Provide the (X, Y) coordinate of the cell's center where the given text is located.  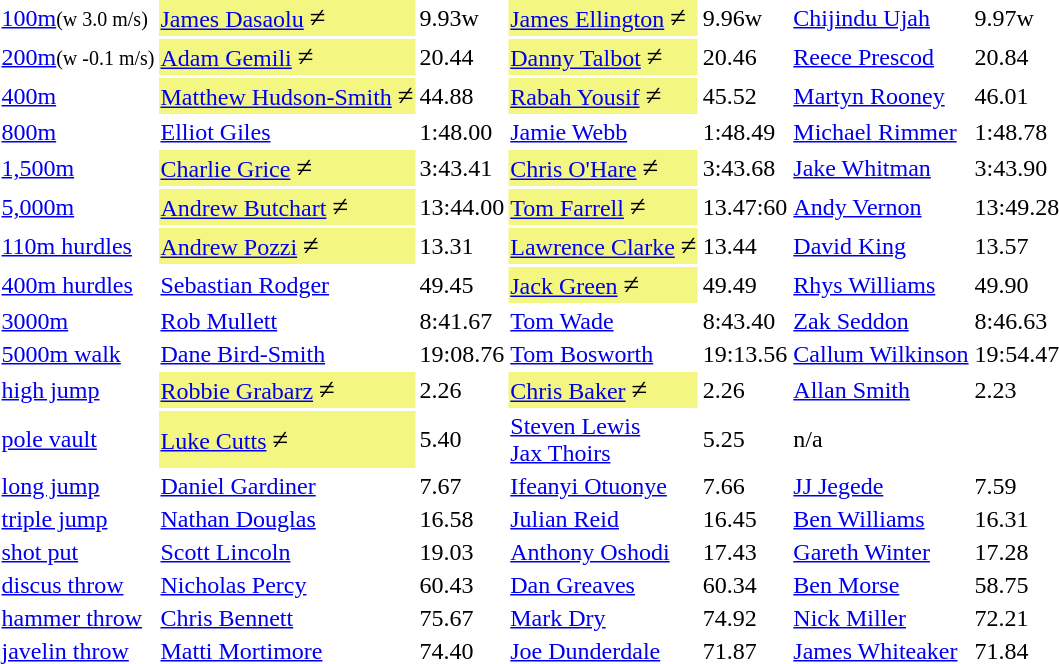
Nathan Douglas (287, 519)
Dan Greaves (604, 585)
44.88 (462, 96)
Allan Smith (881, 390)
5,000m (78, 207)
1,500m (78, 168)
Matthew Hudson-Smith ≠ (287, 96)
James Ellington ≠ (604, 18)
Rhys Williams (881, 285)
Andrew Butchart ≠ (287, 207)
Callum Wilkinson (881, 354)
45.52 (745, 96)
Steven Lewis Jax Thoirs (604, 440)
Ben Morse (881, 585)
16.58 (462, 519)
1:48.49 (745, 132)
9.93w (462, 18)
75.67 (462, 618)
8:43.40 (745, 321)
19:13.56 (745, 354)
Jamie Webb (604, 132)
400m (78, 96)
49.49 (745, 285)
Chris O'Hare ≠ (604, 168)
Reece Prescod (881, 57)
Scott Lincoln (287, 552)
triple jump (78, 519)
20.46 (745, 57)
9.96w (745, 18)
Andrew Pozzi ≠ (287, 246)
Nick Miller (881, 618)
Chijindu Ujah (881, 18)
3000m (78, 321)
19.03 (462, 552)
James Dasaolu ≠ (287, 18)
60.34 (745, 585)
13.44 (745, 246)
Zak Seddon (881, 321)
Chris Bennett (287, 618)
3:43.41 (462, 168)
Daniel Gardiner (287, 486)
5.25 (745, 440)
pole vault (78, 440)
Ben Williams (881, 519)
JJ Jegede (881, 486)
49.45 (462, 285)
Chris Baker ≠ (604, 390)
Andy Vernon (881, 207)
Anthony Oshodi (604, 552)
5.40 (462, 440)
13:44.00 (462, 207)
David King (881, 246)
Elliot Giles (287, 132)
19:08.76 (462, 354)
Nicholas Percy (287, 585)
110m hurdles (78, 246)
Adam Gemili ≠ (287, 57)
Luke Cutts ≠ (287, 440)
n/a (881, 440)
800m (78, 132)
Rabah Yousif ≠ (604, 96)
Gareth Winter (881, 552)
Charlie Grice ≠ (287, 168)
7.67 (462, 486)
Tom Farrell ≠ (604, 207)
Michael Rimmer (881, 132)
1:48.00 (462, 132)
3:43.68 (745, 168)
Dane Bird-Smith (287, 354)
Ifeanyi Otuonye (604, 486)
Lawrence Clarke ≠ (604, 246)
13.31 (462, 246)
discus throw (78, 585)
Robbie Grabarz ≠ (287, 390)
Tom Wade (604, 321)
Rob Mullett (287, 321)
long jump (78, 486)
5000m walk (78, 354)
Jack Green ≠ (604, 285)
200m(w -0.1 m/s) (78, 57)
16.45 (745, 519)
100m(w 3.0 m/s) (78, 18)
Martyn Rooney (881, 96)
7.66 (745, 486)
shot put (78, 552)
60.43 (462, 585)
17.43 (745, 552)
Sebastian Rodger (287, 285)
13.47:60 (745, 207)
400m hurdles (78, 285)
Danny Talbot ≠ (604, 57)
Mark Dry (604, 618)
8:41.67 (462, 321)
20.44 (462, 57)
high jump (78, 390)
Julian Reid (604, 519)
Jake Whitman (881, 168)
Tom Bosworth (604, 354)
hammer throw (78, 618)
74.92 (745, 618)
